Detect which cell encompasses the target text, then output its [x, y] center coordinate. 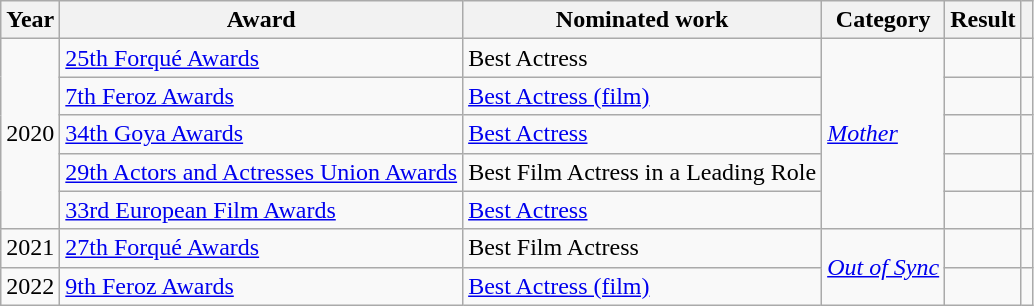
Result [983, 20]
Nominated work [642, 20]
27th Forqué Awards [262, 248]
25th Forqué Awards [262, 58]
9th Feroz Awards [262, 286]
2022 [30, 286]
29th Actors and Actresses Union Awards [262, 172]
34th Goya Awards [262, 134]
Out of Sync [884, 267]
2021 [30, 248]
2020 [30, 134]
Year [30, 20]
Best Film Actress in a Leading Role [642, 172]
Best Film Actress [642, 248]
Mother [884, 134]
7th Feroz Awards [262, 96]
33rd European Film Awards [262, 210]
Category [884, 20]
Award [262, 20]
